Return the [x, y] coordinate for the center point of the cell that contains the specified text.  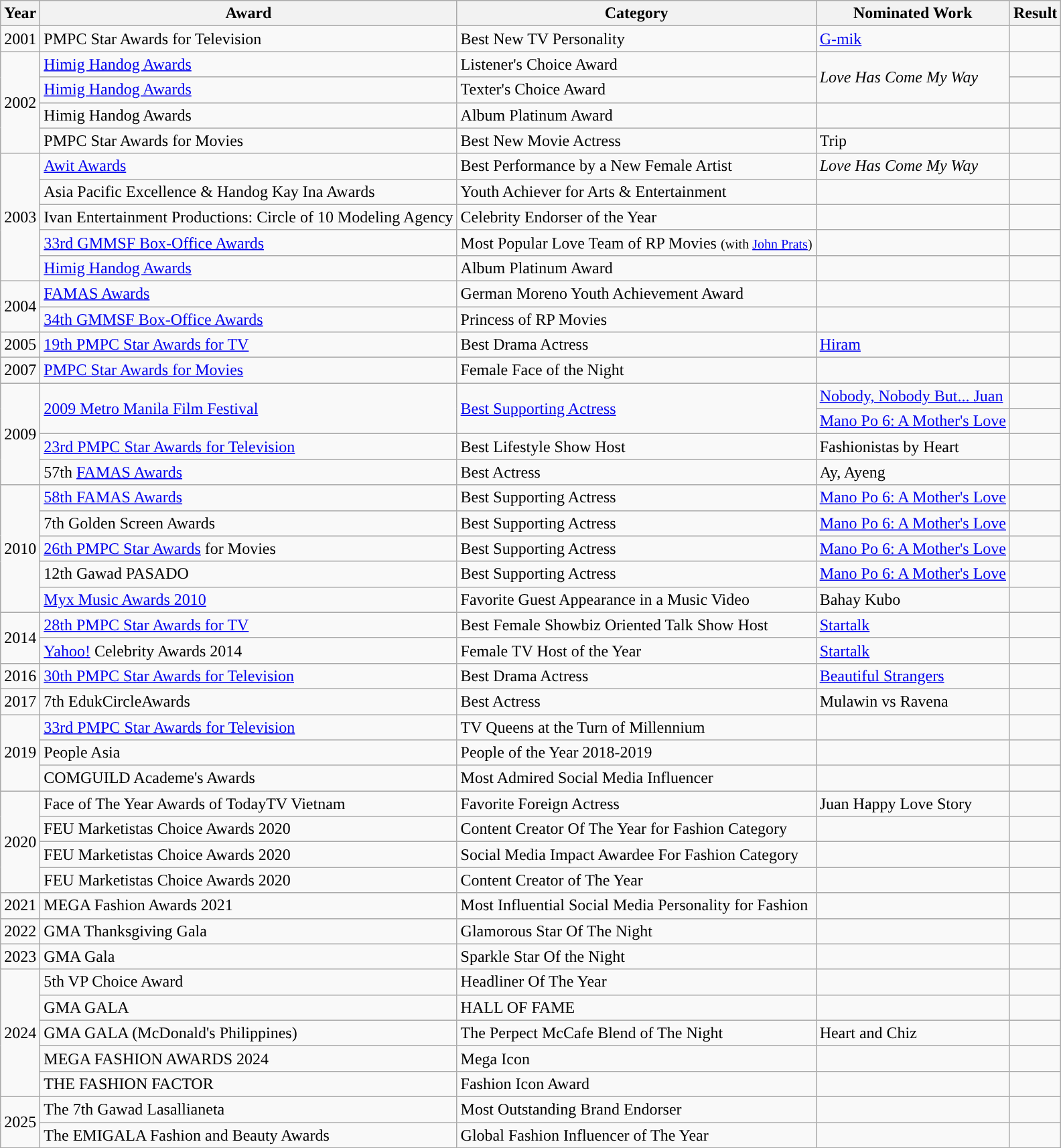
G-mik [912, 39]
26th PMPC Star Awards for Movies [249, 549]
MEGA FASHION AWARDS 2024 [249, 1058]
COMGUILD Academe's Awards [249, 778]
Year [20, 13]
Heart and Chiz [912, 1033]
Most Admired Social Media Influencer [636, 778]
Nominated Work [912, 13]
Hiram [912, 345]
2009 Metro Manila Film Festival [249, 409]
2023 [20, 956]
Princess of RP Movies [636, 319]
2019 [20, 752]
PMPC Star Awards for Television [249, 39]
People Asia [249, 753]
Fashionistas by Heart [912, 447]
Celebrity Endorser of the Year [636, 217]
33rd GMMSF Box-Office Awards [249, 242]
FAMAS Awards [249, 293]
Best Performance by a New Female Artist [636, 166]
TV Queens at the Turn of Millennium [636, 727]
Nobody, Nobody But... Juan [912, 396]
2016 [20, 676]
30th PMPC Star Awards for Television [249, 676]
Headliner Of The Year [636, 982]
2005 [20, 345]
Yahoo! Celebrity Awards 2014 [249, 650]
Best New Movie Actress [636, 141]
2014 [20, 638]
Social Media Impact Awardee For Fashion Category [636, 855]
2017 [20, 701]
2025 [20, 1122]
Mega Icon [636, 1058]
Most Popular Love Team of RP Movies (with John Prats) [636, 242]
Female Face of the Night [636, 370]
2021 [20, 906]
GMA Gala [249, 956]
2010 [20, 549]
2020 [20, 842]
Ivan Entertainment Productions: Circle of 10 Modeling Agency [249, 217]
Sparkle Star Of the Night [636, 956]
Global Fashion Influencer of The Year [636, 1135]
Myx Music Awards 2010 [249, 599]
Female TV Host of the Year [636, 650]
Content Creator of The Year [636, 880]
Favorite Guest Appearance in a Music Video [636, 599]
Asia Pacific Excellence & Handog Kay Ina Awards [249, 192]
HALL OF FAME [636, 1007]
Favorite Foreign Actress [636, 804]
Juan Happy Love Story [912, 804]
Ay, Ayeng [912, 472]
Award [249, 13]
Beautiful Strangers [912, 676]
Trip [912, 141]
People of the Year 2018-2019 [636, 753]
Bahay Kubo [912, 599]
The EMIGALA Fashion and Beauty Awards [249, 1135]
Mulawin vs Ravena [912, 701]
7th EdukCircleAwards [249, 701]
5th VP Choice Award [249, 982]
Best New TV Personality [636, 39]
Listener's Choice Award [636, 64]
2001 [20, 39]
GMA GALA [249, 1007]
Youth Achiever for Arts & Entertainment [636, 192]
Best Female Showbiz Oriented Talk Show Host [636, 625]
MEGA Fashion Awards 2021 [249, 906]
2024 [20, 1033]
Category [636, 13]
GMA GALA (McDonald's Philippines) [249, 1033]
German Moreno Youth Achievement Award [636, 293]
58th FAMAS Awards [249, 498]
The 7th Gawad Lasallianeta [249, 1109]
2003 [20, 217]
33rd PMPC Star Awards for Television [249, 727]
34th GMMSF Box-Office Awards [249, 319]
Most Outstanding Brand Endorser [636, 1109]
2004 [20, 306]
Most Influential Social Media Personality for Fashion [636, 906]
2022 [20, 931]
57th FAMAS Awards [249, 472]
Face of The Year Awards of TodayTV Vietnam [249, 804]
GMA Thanksgiving Gala [249, 931]
Result [1035, 13]
Texter's Choice Award [636, 90]
2009 [20, 434]
19th PMPC Star Awards for TV [249, 345]
THE FASHION FACTOR [249, 1084]
12th Gawad PASADO [249, 574]
Awit Awards [249, 166]
Fashion Icon Award [636, 1084]
28th PMPC Star Awards for TV [249, 625]
Content Creator Of The Year for Fashion Category [636, 829]
2002 [20, 102]
2007 [20, 370]
Best Lifestyle Show Host [636, 447]
7th Golden Screen Awards [249, 523]
23rd PMPC Star Awards for Television [249, 447]
The Perpect McCafe Blend of The Night [636, 1033]
Glamorous Star Of The Night [636, 931]
